Extract the [X, Y] coordinate from the center of the cell holding the provided text.  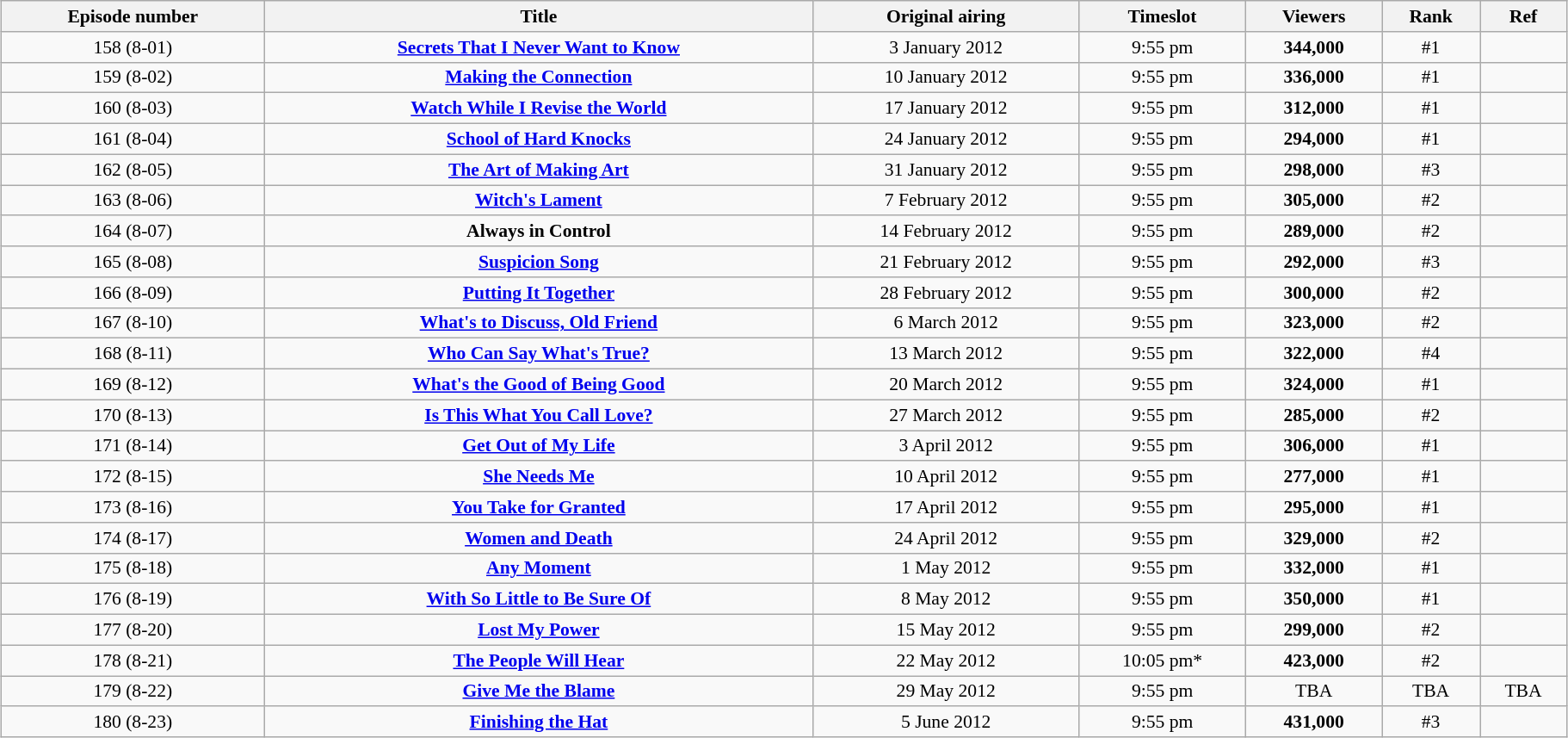
Give Me the Blame [539, 691]
14 February 2012 [947, 232]
10 January 2012 [947, 78]
312,000 [1314, 109]
Is This What You Call Love? [539, 415]
176 (8-19) [133, 599]
Suspicion Song [539, 262]
Viewers [1314, 16]
163 (8-06) [133, 201]
177 (8-20) [133, 630]
277,000 [1314, 477]
299,000 [1314, 630]
Any Moment [539, 568]
She Needs Me [539, 477]
306,000 [1314, 446]
Rank [1431, 16]
300,000 [1314, 293]
10:05 pm* [1162, 660]
178 (8-21) [133, 660]
You Take for Granted [539, 507]
168 (8-11) [133, 354]
10 April 2012 [947, 477]
1 May 2012 [947, 568]
Always in Control [539, 232]
158 (8-01) [133, 47]
305,000 [1314, 201]
Finishing the Hat [539, 722]
295,000 [1314, 507]
What's the Good of Being Good [539, 385]
172 (8-15) [133, 477]
298,000 [1314, 170]
166 (8-09) [133, 293]
350,000 [1314, 599]
175 (8-18) [133, 568]
167 (8-10) [133, 323]
6 March 2012 [947, 323]
162 (8-05) [133, 170]
170 (8-13) [133, 415]
Witch's Lament [539, 201]
15 May 2012 [947, 630]
332,000 [1314, 568]
7 February 2012 [947, 201]
Putting It Together [539, 293]
292,000 [1314, 262]
Episode number [133, 16]
24 April 2012 [947, 538]
174 (8-17) [133, 538]
Get Out of My Life [539, 446]
School of Hard Knocks [539, 140]
294,000 [1314, 140]
159 (8-02) [133, 78]
322,000 [1314, 354]
The People Will Hear [539, 660]
344,000 [1314, 47]
289,000 [1314, 232]
Original airing [947, 16]
164 (8-07) [133, 232]
160 (8-03) [133, 109]
24 January 2012 [947, 140]
#4 [1431, 354]
Lost My Power [539, 630]
Who Can Say What's True? [539, 354]
171 (8-14) [133, 446]
Secrets That I Never Want to Know [539, 47]
165 (8-08) [133, 262]
431,000 [1314, 722]
17 January 2012 [947, 109]
179 (8-22) [133, 691]
169 (8-12) [133, 385]
5 June 2012 [947, 722]
27 March 2012 [947, 415]
13 March 2012 [947, 354]
161 (8-04) [133, 140]
Ref [1523, 16]
Title [539, 16]
Timeslot [1162, 16]
31 January 2012 [947, 170]
Women and Death [539, 538]
323,000 [1314, 323]
What's to Discuss, Old Friend [539, 323]
28 February 2012 [947, 293]
Making the Connection [539, 78]
Watch While I Revise the World [539, 109]
329,000 [1314, 538]
3 April 2012 [947, 446]
180 (8-23) [133, 722]
8 May 2012 [947, 599]
336,000 [1314, 78]
29 May 2012 [947, 691]
173 (8-16) [133, 507]
423,000 [1314, 660]
285,000 [1314, 415]
17 April 2012 [947, 507]
With So Little to Be Sure Of [539, 599]
22 May 2012 [947, 660]
The Art of Making Art [539, 170]
21 February 2012 [947, 262]
3 January 2012 [947, 47]
324,000 [1314, 385]
20 March 2012 [947, 385]
